Extract the (x, y) coordinate from the center of the cell holding the provided text.  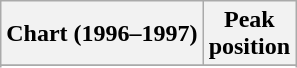
Peakposition (249, 34)
Chart (1996–1997) (102, 34)
